Return the (X, Y) coordinate for the center point of the cell that contains the specified text.  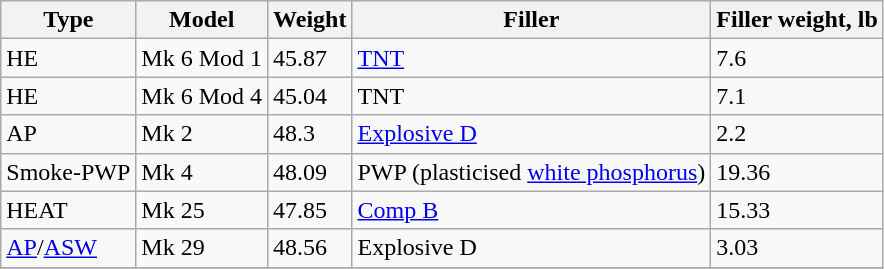
Mk 29 (202, 248)
Model (202, 20)
7.6 (798, 58)
48.56 (310, 248)
48.09 (310, 172)
Mk 6 Mod 4 (202, 96)
Weight (310, 20)
Filler weight, lb (798, 20)
45.87 (310, 58)
Filler (532, 20)
Comp B (532, 210)
47.85 (310, 210)
19.36 (798, 172)
Mk 4 (202, 172)
Smoke-PWP (68, 172)
Mk 6 Mod 1 (202, 58)
AP/ASW (68, 248)
48.3 (310, 134)
Mk 2 (202, 134)
HEAT (68, 210)
15.33 (798, 210)
2.2 (798, 134)
45.04 (310, 96)
Mk 25 (202, 210)
3.03 (798, 248)
7.1 (798, 96)
Type (68, 20)
PWP (plasticised white phosphorus) (532, 172)
AP (68, 134)
